Capture the cell that displays the provided text and extract its (x, y) central coordinate. 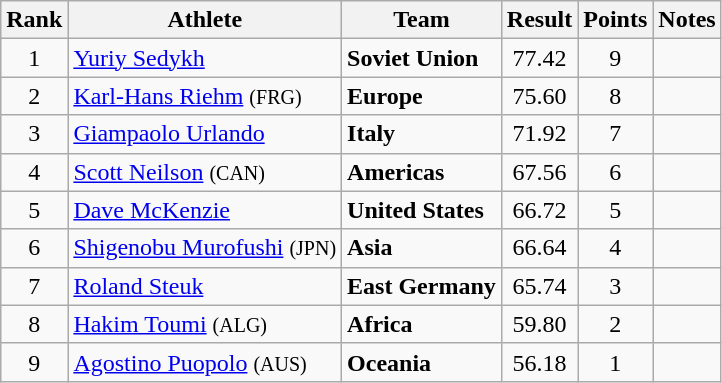
East Germany (422, 286)
71.92 (539, 134)
Notes (687, 20)
67.56 (539, 172)
Oceania (422, 362)
Soviet Union (422, 58)
Hakim Toumi (ALG) (205, 324)
77.42 (539, 58)
59.80 (539, 324)
Rank (34, 20)
66.64 (539, 248)
United States (422, 210)
Americas (422, 172)
Giampaolo Urlando (205, 134)
Shigenobu Murofushi (JPN) (205, 248)
Asia (422, 248)
Result (539, 20)
56.18 (539, 362)
Yuriy Sedykh (205, 58)
Karl-Hans Riehm (FRG) (205, 96)
Points (616, 20)
Scott Neilson (CAN) (205, 172)
Europe (422, 96)
Roland Steuk (205, 286)
66.72 (539, 210)
75.60 (539, 96)
65.74 (539, 286)
Dave McKenzie (205, 210)
Africa (422, 324)
Agostino Puopolo (AUS) (205, 362)
Italy (422, 134)
Athlete (205, 20)
Team (422, 20)
